Output the (x, y) coordinate of the center of the cell containing the given text.  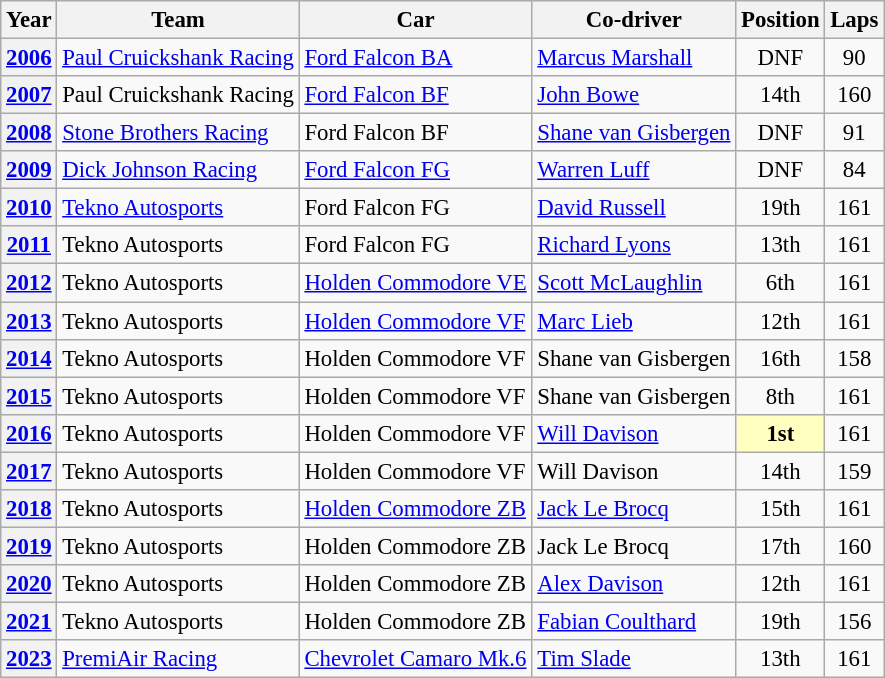
2008 (29, 133)
6th (780, 283)
2012 (29, 283)
15th (780, 509)
Ford Falcon BA (416, 58)
Position (780, 20)
Dick Johnson Racing (178, 170)
2009 (29, 170)
2010 (29, 208)
Chevrolet Camaro Mk.6 (416, 659)
158 (854, 358)
2011 (29, 245)
2017 (29, 471)
Laps (854, 20)
2007 (29, 95)
17th (780, 546)
Richard Lyons (634, 245)
2021 (29, 621)
Team (178, 20)
Scott McLaughlin (634, 283)
91 (854, 133)
2020 (29, 584)
2018 (29, 509)
Alex Davison (634, 584)
2023 (29, 659)
2015 (29, 396)
2016 (29, 433)
PremiAir Racing (178, 659)
Holden Commodore VE (416, 283)
Warren Luff (634, 170)
90 (854, 58)
2013 (29, 321)
Co-driver (634, 20)
159 (854, 471)
84 (854, 170)
2006 (29, 58)
8th (780, 396)
Stone Brothers Racing (178, 133)
Car (416, 20)
David Russell (634, 208)
2019 (29, 546)
Fabian Coulthard (634, 621)
Marc Lieb (634, 321)
Tim Slade (634, 659)
John Bowe (634, 95)
Year (29, 20)
2014 (29, 358)
1st (780, 433)
Marcus Marshall (634, 58)
156 (854, 621)
16th (780, 358)
